Pinpoint the cell where the given text exists, returning its [X, Y] midpoint coordinate. 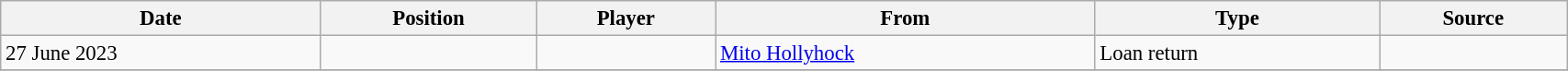
Type [1237, 18]
Position [428, 18]
Source [1473, 18]
Player [626, 18]
Mito Hollyhock [906, 53]
Date [161, 18]
Loan return [1237, 53]
From [906, 18]
27 June 2023 [161, 53]
